Search for the cell housing the specified text and yield its (x, y) center coordinate. 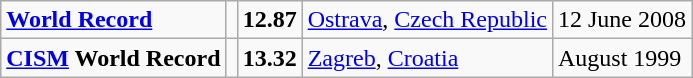
12 June 2008 (622, 20)
12.87 (270, 20)
Ostrava, Czech Republic (427, 20)
World Record (114, 20)
Zagreb, Croatia (427, 58)
August 1999 (622, 58)
13.32 (270, 58)
CISM World Record (114, 58)
